Capture the cell that displays the provided text and extract its (x, y) central coordinate. 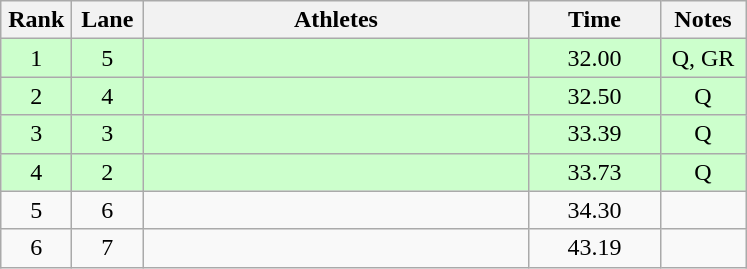
Rank (36, 20)
33.73 (594, 172)
Lane (108, 20)
Time (594, 20)
1 (36, 58)
32.50 (594, 96)
Notes (703, 20)
33.39 (594, 134)
43.19 (594, 248)
32.00 (594, 58)
Athletes (336, 20)
7 (108, 248)
Q, GR (703, 58)
34.30 (594, 210)
